Scan for the cell matching the given text and deliver its (x, y) coordinate at center. 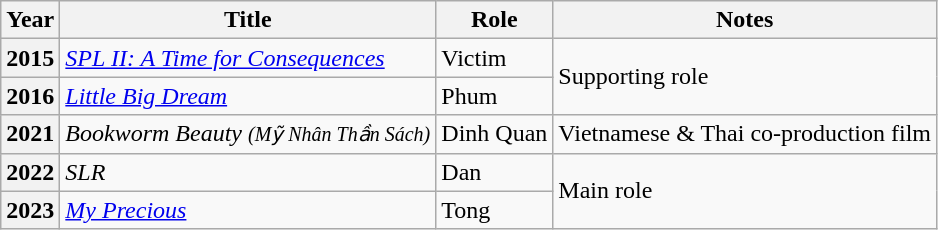
2021 (30, 134)
Vietnamese & Thai co-production film (745, 134)
Little Big Dream (248, 96)
2015 (30, 58)
Supporting role (745, 77)
Dinh Quan (494, 134)
Main role (745, 191)
Year (30, 20)
Title (248, 20)
SPL II: A Time for Consequences (248, 58)
Dan (494, 172)
2016 (30, 96)
2022 (30, 172)
Role (494, 20)
Victim (494, 58)
Tong (494, 210)
My Precious (248, 210)
2023 (30, 210)
Phum (494, 96)
SLR (248, 172)
Bookworm Beauty (Mỹ Nhân Thần Sách) (248, 134)
Notes (745, 20)
